Return [x, y] of the center of cell containing provided text 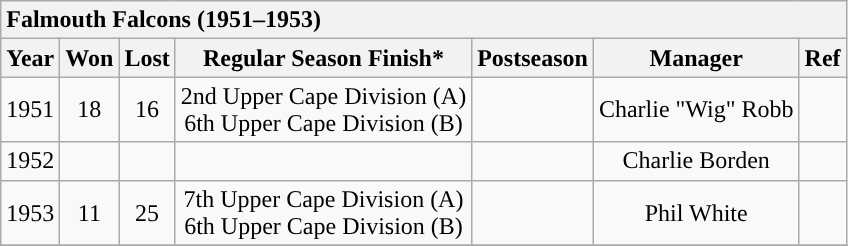
Ref [822, 58]
Manager [696, 58]
1952 [30, 161]
1953 [30, 212]
Lost [147, 58]
16 [147, 110]
Falmouth Falcons (1951–1953) [424, 20]
Regular Season Finish* [323, 58]
Phil White [696, 212]
2nd Upper Cape Division (A)6th Upper Cape Division (B) [323, 110]
25 [147, 212]
Charlie "Wig" Robb [696, 110]
1951 [30, 110]
18 [90, 110]
Won [90, 58]
7th Upper Cape Division (A)6th Upper Cape Division (B) [323, 212]
Year [30, 58]
Charlie Borden [696, 161]
11 [90, 212]
Postseason [533, 58]
